Provide the [X, Y] coordinate of the cell's center where the given text is located.  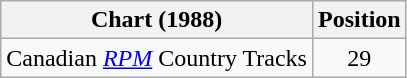
Position [359, 20]
Canadian RPM Country Tracks [157, 58]
Chart (1988) [157, 20]
29 [359, 58]
